Locate the cell with the specified text and output its (X, Y) center coordinate. 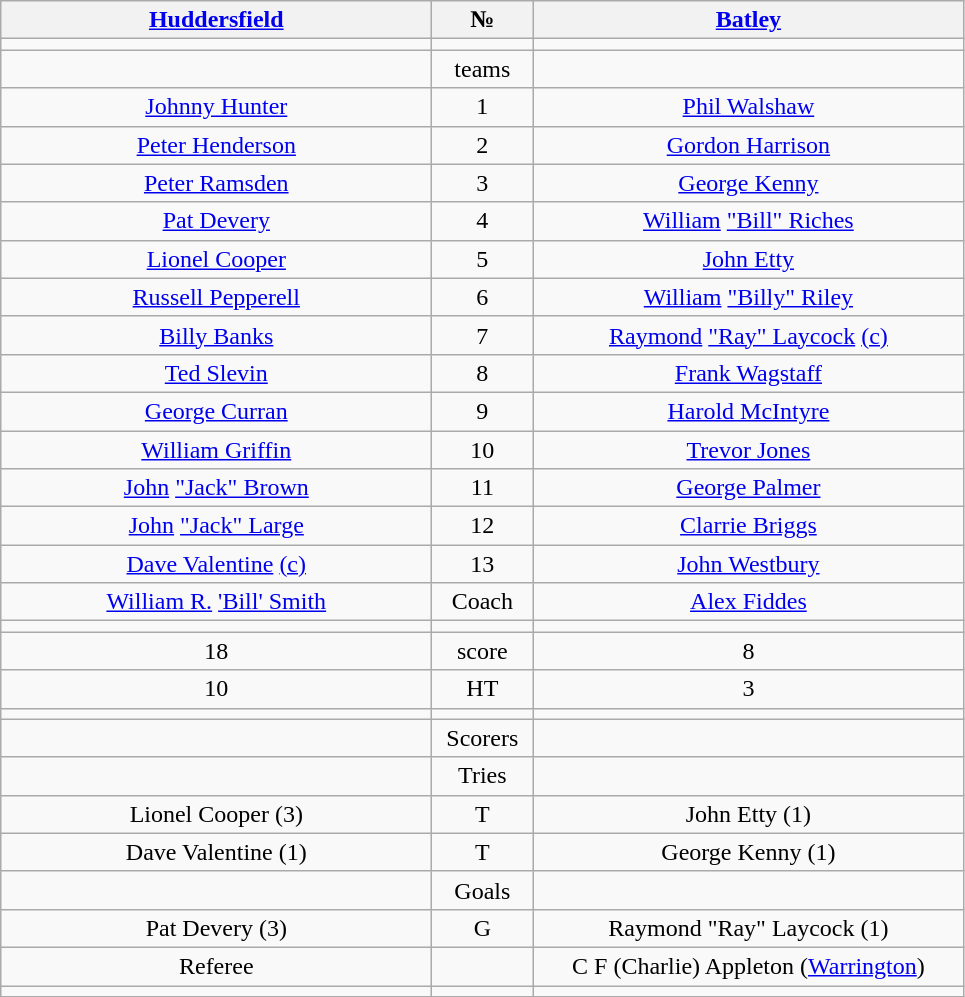
Alex Fiddes (748, 602)
Lionel Cooper (216, 259)
Peter Henderson (216, 145)
Russell Pepperell (216, 297)
William "Billy" Riley (748, 297)
William "Bill" Riches (748, 221)
John "Jack" Brown (216, 488)
2 (482, 145)
Batley (748, 20)
Lionel Cooper (3) (216, 814)
Scorers (482, 738)
William Griffin (216, 449)
Referee (216, 966)
George Palmer (748, 488)
Dave Valentine (c) (216, 564)
Peter Ramsden (216, 183)
Johnny Hunter (216, 107)
Tries (482, 776)
Pat Devery (216, 221)
Ted Slevin (216, 373)
5 (482, 259)
George Kenny (1) (748, 852)
Gordon Harrison (748, 145)
№ (482, 20)
teams (482, 69)
score (482, 651)
C F (Charlie) Appleton (Warrington) (748, 966)
Phil Walshaw (748, 107)
12 (482, 526)
George Kenny (748, 183)
7 (482, 335)
Pat Devery (3) (216, 928)
HT (482, 689)
11 (482, 488)
Frank Wagstaff (748, 373)
William R. 'Bill' Smith (216, 602)
13 (482, 564)
9 (482, 411)
Raymond "Ray" Laycock (c) (748, 335)
Coach (482, 602)
John Etty (1) (748, 814)
Trevor Jones (748, 449)
1 (482, 107)
G (482, 928)
6 (482, 297)
Clarrie Briggs (748, 526)
Huddersfield (216, 20)
Raymond "Ray" Laycock (1) (748, 928)
Harold McIntyre (748, 411)
George Curran (216, 411)
18 (216, 651)
John Westbury (748, 564)
Goals (482, 890)
John "Jack" Large (216, 526)
Billy Banks (216, 335)
John Etty (748, 259)
4 (482, 221)
Dave Valentine (1) (216, 852)
